Locate the cell with the specified text and output its (X, Y) center coordinate. 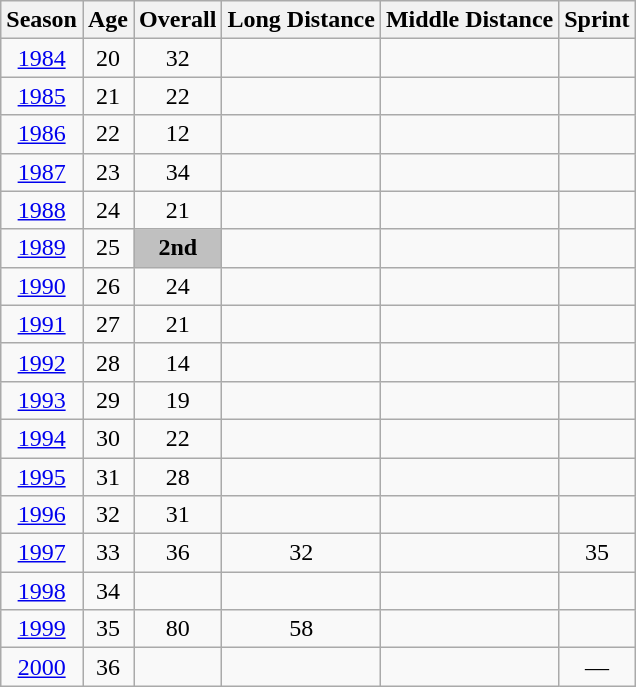
1989 (42, 248)
29 (108, 400)
12 (178, 134)
2nd (178, 248)
27 (108, 324)
Age (108, 20)
23 (108, 172)
1991 (42, 324)
1999 (42, 629)
33 (108, 553)
80 (178, 629)
Overall (178, 20)
25 (108, 248)
1994 (42, 438)
20 (108, 58)
26 (108, 286)
30 (108, 438)
Long Distance (301, 20)
Season (42, 20)
1987 (42, 172)
19 (178, 400)
1996 (42, 515)
1997 (42, 553)
2000 (42, 667)
Middle Distance (469, 20)
1995 (42, 477)
1998 (42, 591)
1990 (42, 286)
14 (178, 362)
1986 (42, 134)
Sprint (597, 20)
1984 (42, 58)
58 (301, 629)
1992 (42, 362)
1993 (42, 400)
— (597, 667)
1985 (42, 96)
1988 (42, 210)
